From the cell containing the given text, extract its center point as (x, y) coordinate. 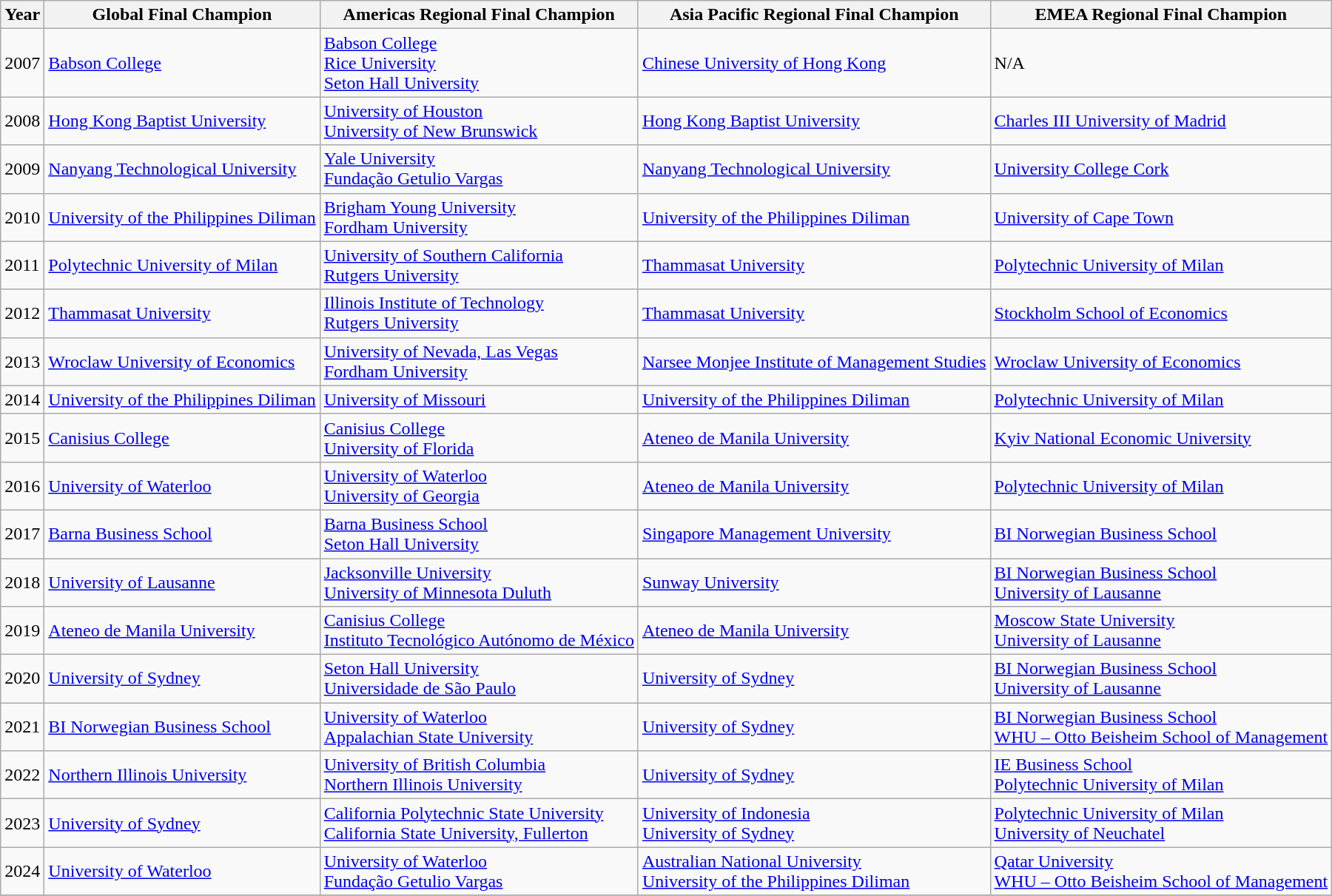
BI Norwegian Business SchoolWHU – Otto Beisheim School of Management (1161, 727)
Canisius College Instituto Tecnológico Autónomo de México (479, 630)
University of Waterloo Appalachian State University (479, 727)
IE Business School Polytechnic University of Milan (1161, 775)
Global Final Champion (182, 15)
EMEA Regional Final Champion (1161, 15)
Asia Pacific Regional Final Champion (814, 15)
Yale University Fundação Getulio Vargas (479, 169)
University of Houston University of New Brunswick (479, 121)
Jacksonville University University of Minnesota Duluth (479, 582)
California Polytechnic State University California State University, Fullerton (479, 823)
University of British Columbia Northern Illinois University (479, 775)
University College Cork (1161, 169)
University of Waterloo University of Georgia (479, 485)
2014 (22, 400)
Brigham Young University Fordham University (479, 218)
N/A (1161, 63)
2008 (22, 121)
2021 (22, 727)
University of Nevada, Las Vegas Fordham University (479, 361)
2015 (22, 438)
2023 (22, 823)
Polytechnic University of MilanUniversity of Neuchatel (1161, 823)
Year (22, 15)
Americas Regional Final Champion (479, 15)
University of Waterloo Fundação Getulio Vargas (479, 872)
2022 (22, 775)
2010 (22, 218)
University of Indonesia University of Sydney (814, 823)
Illinois Institute of Technology Rutgers University (479, 314)
2024 (22, 872)
2018 (22, 582)
Seton Hall University Universidade de São Paulo (479, 679)
Singapore Management University (814, 534)
Charles III University of Madrid (1161, 121)
2007 (22, 63)
Northern Illinois University (182, 775)
University of Cape Town (1161, 218)
2012 (22, 314)
2011 (22, 265)
2016 (22, 485)
Chinese University of Hong Kong (814, 63)
Australian National University University of the Philippines Diliman (814, 872)
Canisius College (182, 438)
2020 (22, 679)
Kyiv National Economic University (1161, 438)
Stockholm School of Economics (1161, 314)
Babson College (182, 63)
University of Southern California Rutgers University (479, 265)
Qatar University WHU – Otto Beisheim School of Management (1161, 872)
Barna Business School (182, 534)
University of Missouri (479, 400)
Babson College Rice University Seton Hall University (479, 63)
Barna Business School Seton Hall University (479, 534)
2013 (22, 361)
Narsee Monjee Institute of Management Studies (814, 361)
Canisius College University of Florida (479, 438)
Sunway University (814, 582)
2009 (22, 169)
2019 (22, 630)
University of Lausanne (182, 582)
2017 (22, 534)
Moscow State University University of Lausanne (1161, 630)
